Return the [X, Y] coordinate for the center point of the cell that contains the specified text.  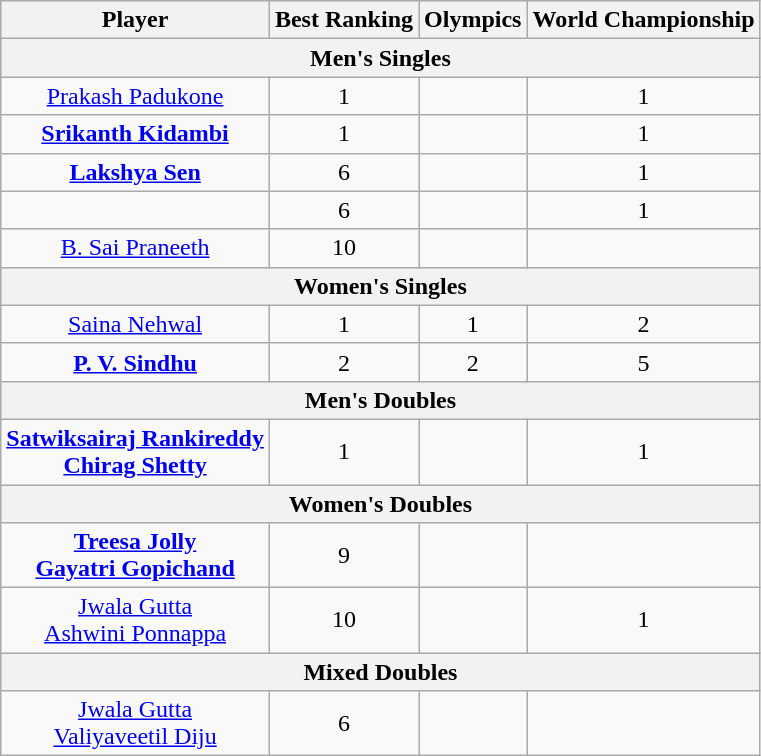
Mixed Doubles [380, 672]
Satwiksairaj RankireddyChirag Shetty [136, 452]
Women's Doubles [380, 503]
Prakash Padukone [136, 96]
Best Ranking [344, 20]
P. V. Sindhu [136, 362]
Jwala GuttaAshwini Ponnappa [136, 620]
World Championship [644, 20]
Player [136, 20]
Treesa JollyGayatri Gopichand [136, 556]
Lakshya Sen [136, 172]
Men's Singles [380, 58]
Olympics [473, 20]
Men's Doubles [380, 400]
9 [344, 556]
5 [644, 362]
Women's Singles [380, 286]
B. Sai Praneeth [136, 248]
Jwala GuttaValiyaveetil Diju [136, 724]
Saina Nehwal [136, 324]
Srikanth Kidambi [136, 134]
